Output the [X, Y] coordinate of the center of the cell containing the given text.  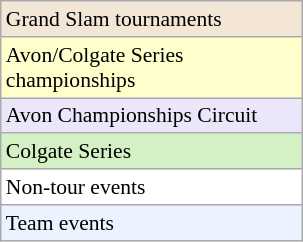
Avon Championships Circuit [152, 116]
Non-tour events [152, 187]
Avon/Colgate Series championships [152, 68]
Team events [152, 223]
Colgate Series [152, 152]
Grand Slam tournaments [152, 19]
